Scan for the cell matching the given text and deliver its [x, y] coordinate at center. 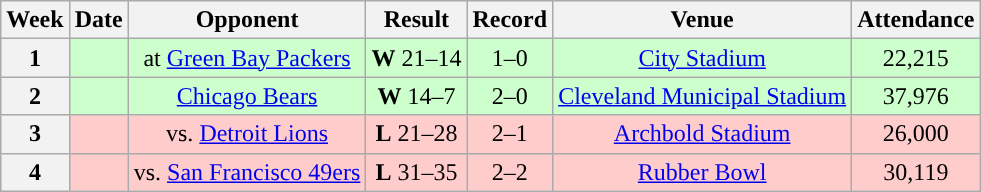
22,215 [916, 58]
2–0 [510, 96]
2–2 [510, 172]
1–0 [510, 58]
Archbold Stadium [702, 134]
37,976 [916, 96]
Opponent [247, 20]
2–1 [510, 134]
26,000 [916, 134]
Rubber Bowl [702, 172]
Date [98, 20]
vs. Detroit Lions [247, 134]
2 [35, 96]
L 31–35 [416, 172]
1 [35, 58]
L 21–28 [416, 134]
Record [510, 20]
Attendance [916, 20]
Result [416, 20]
Chicago Bears [247, 96]
vs. San Francisco 49ers [247, 172]
4 [35, 172]
Venue [702, 20]
City Stadium [702, 58]
Cleveland Municipal Stadium [702, 96]
3 [35, 134]
W 14–7 [416, 96]
W 21–14 [416, 58]
Week [35, 20]
at Green Bay Packers [247, 58]
30,119 [916, 172]
